Determine the [X, Y] coordinate at the center of the cell enclosing the given text.  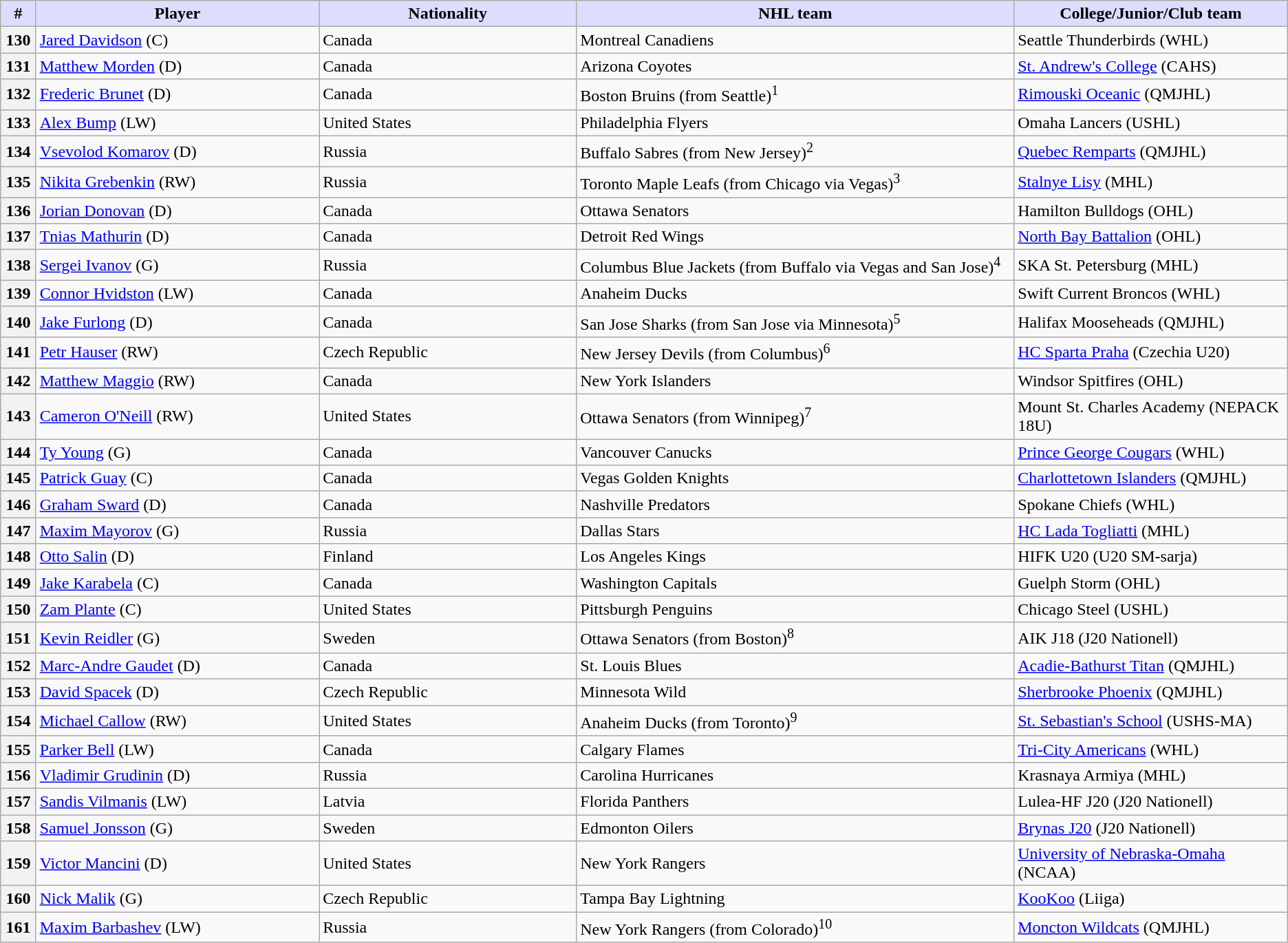
Patrick Guay (C) [178, 478]
139 [18, 293]
HIFK U20 (U20 SM-sarja) [1151, 557]
Ottawa Senators [795, 211]
North Bay Battalion (OHL) [1151, 237]
Moncton Wildcats (QMJHL) [1151, 928]
Detroit Red Wings [795, 237]
AIK J18 (J20 Nationell) [1151, 637]
148 [18, 557]
132 [18, 95]
152 [18, 666]
Prince George Cougars (WHL) [1151, 452]
Seattle Thunderbirds (WHL) [1151, 40]
Omaha Lancers (USHL) [1151, 123]
Brynas J20 (J20 Nationell) [1151, 828]
Cameron O'Neill (RW) [178, 417]
Connor Hvidston (LW) [178, 293]
Ottawa Senators (from Winnipeg)7 [795, 417]
Vsevolod Komarov (D) [178, 151]
Maxim Barbashev (LW) [178, 928]
Edmonton Oilers [795, 828]
Hamilton Bulldogs (OHL) [1151, 211]
Rimouski Oceanic (QMJHL) [1151, 95]
Quebec Remparts (QMJHL) [1151, 151]
Jake Furlong (D) [178, 322]
154 [18, 721]
150 [18, 609]
Player [178, 14]
153 [18, 692]
161 [18, 928]
San Jose Sharks (from San Jose via Minnesota)5 [795, 322]
Nationality [448, 14]
137 [18, 237]
Lulea-HF J20 (J20 Nationell) [1151, 801]
Victor Mancini (D) [178, 863]
131 [18, 66]
St. Louis Blues [795, 666]
Carolina Hurricanes [795, 775]
146 [18, 505]
Sergei Ivanov (G) [178, 266]
Otto Salin (D) [178, 557]
Petr Hauser (RW) [178, 352]
Spokane Chiefs (WHL) [1151, 505]
140 [18, 322]
New York Rangers (from Colorado)10 [795, 928]
Stalnye Lisy (MHL) [1151, 182]
158 [18, 828]
Nikita Grebenkin (RW) [178, 182]
St. Andrew's College (CAHS) [1151, 66]
Sandis Vilmanis (LW) [178, 801]
Dallas Stars [795, 531]
HC Sparta Praha (Czechia U20) [1151, 352]
Jorian Donovan (D) [178, 211]
Washington Capitals [795, 583]
133 [18, 123]
Michael Callow (RW) [178, 721]
Parker Bell (LW) [178, 749]
Jake Karabela (C) [178, 583]
145 [18, 478]
Windsor Spitfires (OHL) [1151, 381]
Toronto Maple Leafs (from Chicago via Vegas)3 [795, 182]
Frederic Brunet (D) [178, 95]
Tri-City Americans (WHL) [1151, 749]
157 [18, 801]
Vegas Golden Knights [795, 478]
Philadelphia Flyers [795, 123]
Graham Sward (D) [178, 505]
NHL team [795, 14]
Samuel Jonsson (G) [178, 828]
130 [18, 40]
138 [18, 266]
147 [18, 531]
Kevin Reidler (G) [178, 637]
144 [18, 452]
149 [18, 583]
142 [18, 381]
Sherbrooke Phoenix (QMJHL) [1151, 692]
Pittsburgh Penguins [795, 609]
Ottawa Senators (from Boston)8 [795, 637]
Chicago Steel (USHL) [1151, 609]
Nashville Predators [795, 505]
St. Sebastian's School (USHS-MA) [1151, 721]
HC Lada Togliatti (MHL) [1151, 531]
141 [18, 352]
SKA St. Petersburg (MHL) [1151, 266]
Finland [448, 557]
Anaheim Ducks (from Toronto)9 [795, 721]
Arizona Coyotes [795, 66]
Maxim Mayorov (G) [178, 531]
136 [18, 211]
Vladimir Grudinin (D) [178, 775]
159 [18, 863]
Buffalo Sabres (from New Jersey)2 [795, 151]
Guelph Storm (OHL) [1151, 583]
Florida Panthers [795, 801]
135 [18, 182]
# [18, 14]
Charlottetown Islanders (QMJHL) [1151, 478]
New Jersey Devils (from Columbus)6 [795, 352]
Mount St. Charles Academy (NEPACK 18U) [1151, 417]
Boston Bruins (from Seattle)1 [795, 95]
Los Angeles Kings [795, 557]
Tnias Mathurin (D) [178, 237]
KooKoo (Liiga) [1151, 899]
Columbus Blue Jackets (from Buffalo via Vegas and San Jose)4 [795, 266]
Vancouver Canucks [795, 452]
Matthew Morden (D) [178, 66]
Matthew Maggio (RW) [178, 381]
156 [18, 775]
Calgary Flames [795, 749]
College/Junior/Club team [1151, 14]
Krasnaya Armiya (MHL) [1151, 775]
151 [18, 637]
Swift Current Broncos (WHL) [1151, 293]
Acadie-Bathurst Titan (QMJHL) [1151, 666]
David Spacek (D) [178, 692]
Alex Bump (LW) [178, 123]
Halifax Mooseheads (QMJHL) [1151, 322]
University of Nebraska-Omaha (NCAA) [1151, 863]
160 [18, 899]
New York Islanders [795, 381]
Ty Young (G) [178, 452]
New York Rangers [795, 863]
Marc-Andre Gaudet (D) [178, 666]
Anaheim Ducks [795, 293]
143 [18, 417]
134 [18, 151]
Nick Malik (G) [178, 899]
Montreal Canadiens [795, 40]
155 [18, 749]
Jared Davidson (C) [178, 40]
Latvia [448, 801]
Tampa Bay Lightning [795, 899]
Zam Plante (C) [178, 609]
Minnesota Wild [795, 692]
